Output the (x, y) coordinate of the center of the cell containing the given text.  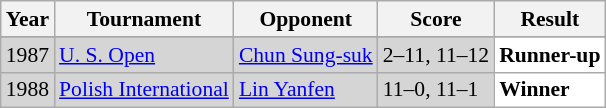
Result (550, 19)
Year (28, 19)
Runner-up (550, 55)
Lin Yanfen (306, 90)
1988 (28, 90)
Winner (550, 90)
U. S. Open (144, 55)
Chun Sung-suk (306, 55)
2–11, 11–12 (436, 55)
Polish International (144, 90)
1987 (28, 55)
Score (436, 19)
Opponent (306, 19)
11–0, 11–1 (436, 90)
Tournament (144, 19)
